Return [X, Y] of the center of cell containing provided text 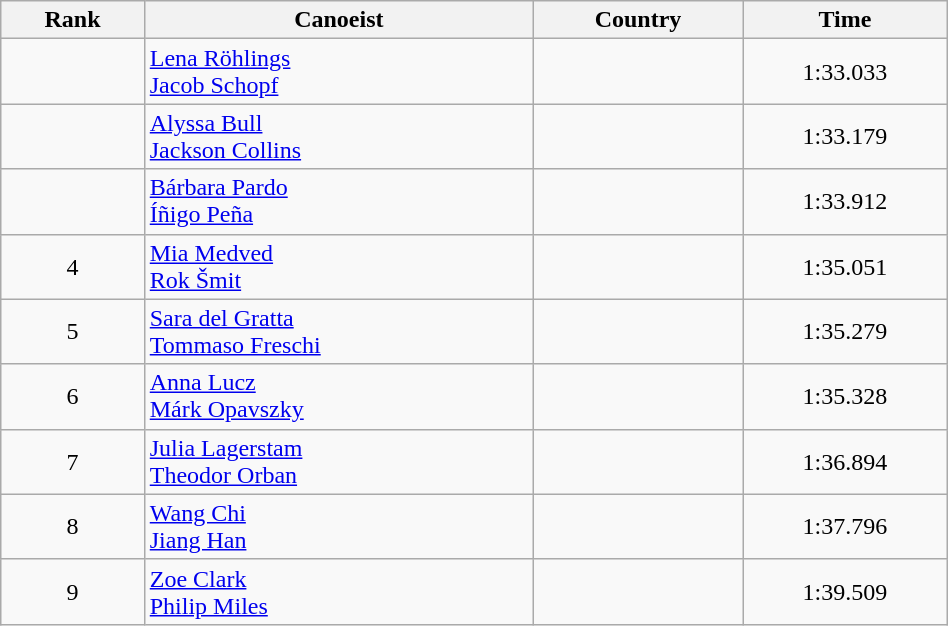
1:33.912 [844, 202]
Lena RöhlingsJacob Schopf [338, 72]
Sara del GrattaTommaso Freschi [338, 332]
7 [72, 462]
Mia MedvedRok Šmit [338, 266]
8 [72, 526]
Bárbara PardoÍñigo Peña [338, 202]
1:35.279 [844, 332]
1:36.894 [844, 462]
1:33.179 [844, 136]
1:35.328 [844, 396]
5 [72, 332]
1:35.051 [844, 266]
Zoe ClarkPhilip Miles [338, 592]
Julia LagerstamTheodor Orban [338, 462]
Country [638, 20]
Time [844, 20]
Anna LuczMárk Opavszky [338, 396]
Alyssa BullJackson Collins [338, 136]
4 [72, 266]
1:37.796 [844, 526]
Wang ChiJiang Han [338, 526]
Rank [72, 20]
9 [72, 592]
Canoeist [338, 20]
1:39.509 [844, 592]
1:33.033 [844, 72]
6 [72, 396]
